Detect which cell encompasses the target text, then output its (x, y) center coordinate. 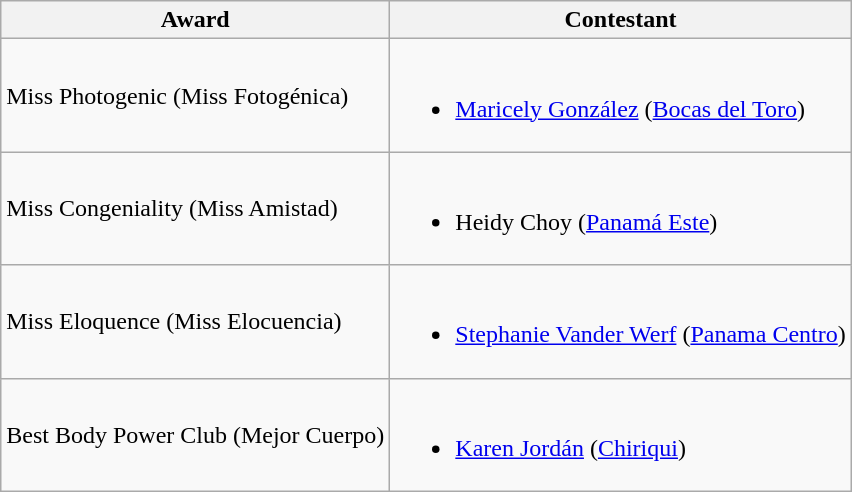
Award (196, 20)
Maricely González (Bocas del Toro) (620, 96)
Karen Jordán (Chiriqui) (620, 434)
Heidy Choy (Panamá Este) (620, 208)
Best Body Power Club (Mejor Cuerpo) (196, 434)
Miss Eloquence (Miss Elocuencia) (196, 322)
Contestant (620, 20)
Miss Photogenic (Miss Fotogénica) (196, 96)
Miss Congeniality (Miss Amistad) (196, 208)
Stephanie Vander Werf (Panama Centro) (620, 322)
